Capture the cell that displays the provided text and extract its [X, Y] central coordinate. 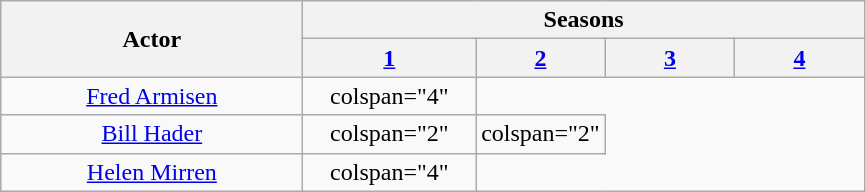
Seasons [584, 20]
Actor [152, 39]
Fred Armisen [152, 96]
Bill Hader [152, 134]
Helen Mirren [152, 172]
1 [390, 58]
3 [670, 58]
2 [541, 58]
4 [800, 58]
